Locate the cell with the specified text and output its [x, y] center coordinate. 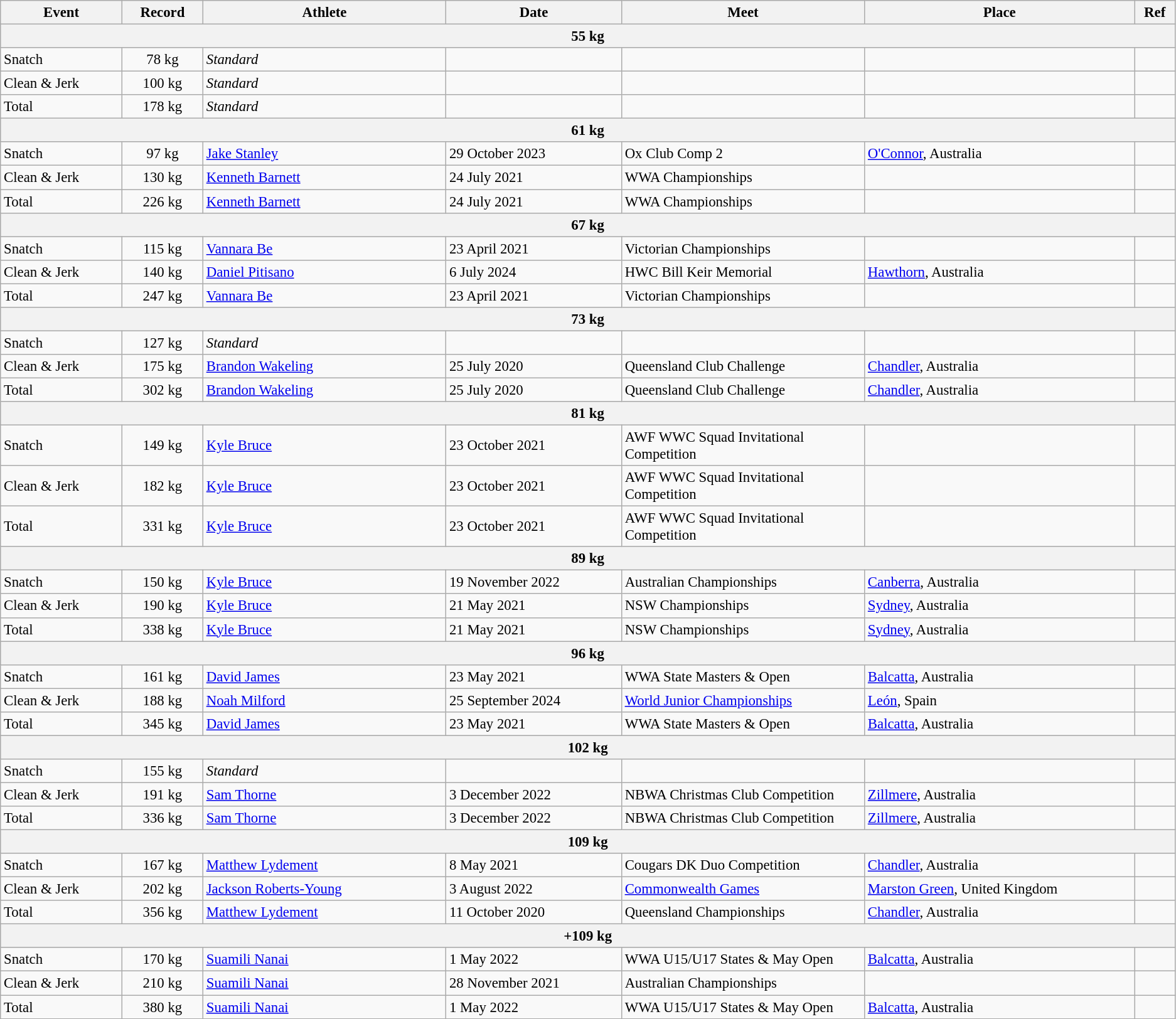
3 August 2022 [534, 889]
Hawthorn, Australia [1000, 272]
130 kg [162, 178]
Ref [1155, 13]
78 kg [162, 60]
55 kg [588, 36]
11 October 2020 [534, 912]
81 kg [588, 413]
Canberra, Australia [1000, 582]
19 November 2022 [534, 582]
127 kg [162, 343]
188 kg [162, 700]
202 kg [162, 889]
Cougars DK Duo Competition [743, 865]
100 kg [162, 83]
León, Spain [1000, 700]
170 kg [162, 959]
182 kg [162, 486]
Record [162, 13]
+109 kg [588, 936]
Jackson Roberts-Young [324, 889]
247 kg [162, 296]
Ox Club Comp 2 [743, 154]
61 kg [588, 131]
150 kg [162, 582]
Marston Green, United Kingdom [1000, 889]
190 kg [162, 606]
Jake Stanley [324, 154]
Noah Milford [324, 700]
Place [1000, 13]
6 July 2024 [534, 272]
210 kg [162, 983]
338 kg [162, 629]
109 kg [588, 842]
345 kg [162, 724]
Athlete [324, 13]
O'Connor, Australia [1000, 154]
155 kg [162, 771]
8 May 2021 [534, 865]
Date [534, 13]
28 November 2021 [534, 983]
191 kg [162, 794]
356 kg [162, 912]
Queensland Championships [743, 912]
Daniel Pitisano [324, 272]
89 kg [588, 558]
302 kg [162, 390]
380 kg [162, 1007]
Meet [743, 13]
115 kg [162, 248]
73 kg [588, 319]
25 September 2024 [534, 700]
167 kg [162, 865]
336 kg [162, 818]
102 kg [588, 747]
175 kg [162, 366]
226 kg [162, 201]
178 kg [162, 107]
149 kg [162, 445]
161 kg [162, 676]
331 kg [162, 527]
Commonwealth Games [743, 889]
Event [61, 13]
97 kg [162, 154]
HWC Bill Keir Memorial [743, 272]
67 kg [588, 225]
World Junior Championships [743, 700]
29 October 2023 [534, 154]
96 kg [588, 653]
140 kg [162, 272]
